Capture the cell that displays the provided text and extract its (X, Y) central coordinate. 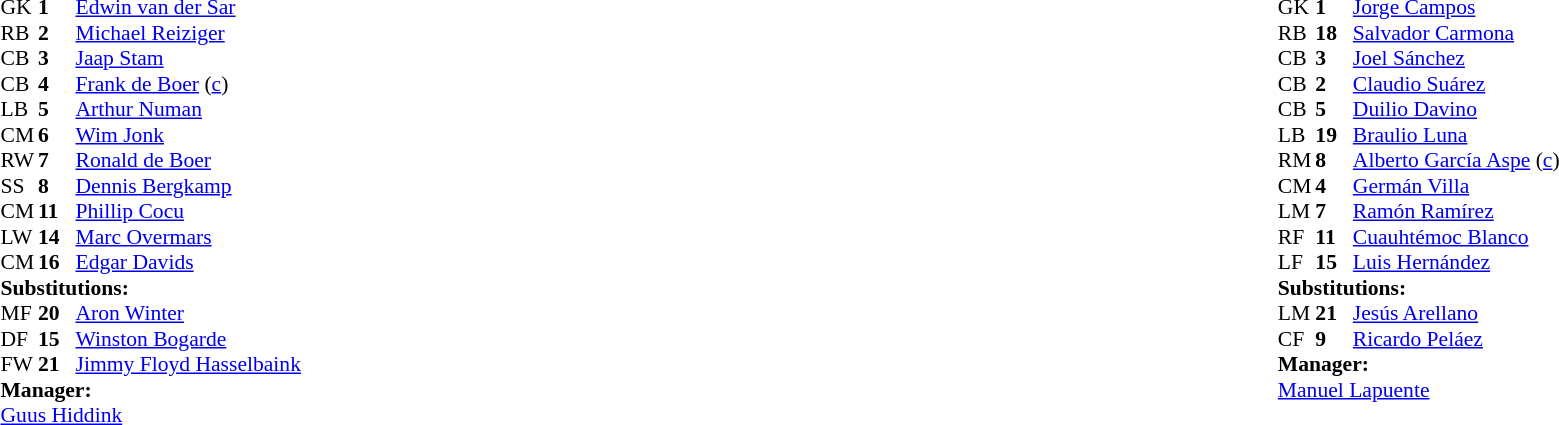
DF (19, 339)
RF (1297, 237)
Jimmy Floyd Hasselbaink (188, 365)
RM (1297, 161)
6 (57, 135)
18 (1334, 33)
Substitutions: (150, 288)
Manager: (150, 390)
FW (19, 365)
Frank de Boer (c) (188, 84)
Wim Jonk (188, 135)
Dennis Bergkamp (188, 186)
16 (57, 263)
9 (1334, 339)
Aron Winter (188, 313)
19 (1334, 135)
Jaap Stam (188, 59)
14 (57, 237)
Phillip Cocu (188, 211)
Michael Reiziger (188, 33)
Winston Bogarde (188, 339)
Ronald de Boer (188, 161)
SS (19, 186)
CF (1297, 339)
LF (1297, 263)
RW (19, 161)
MF (19, 313)
Arthur Numan (188, 109)
Marc Overmars (188, 237)
20 (57, 313)
Edgar Davids (188, 263)
LW (19, 237)
